Locate the cell with the specified text and output its [x, y] center coordinate. 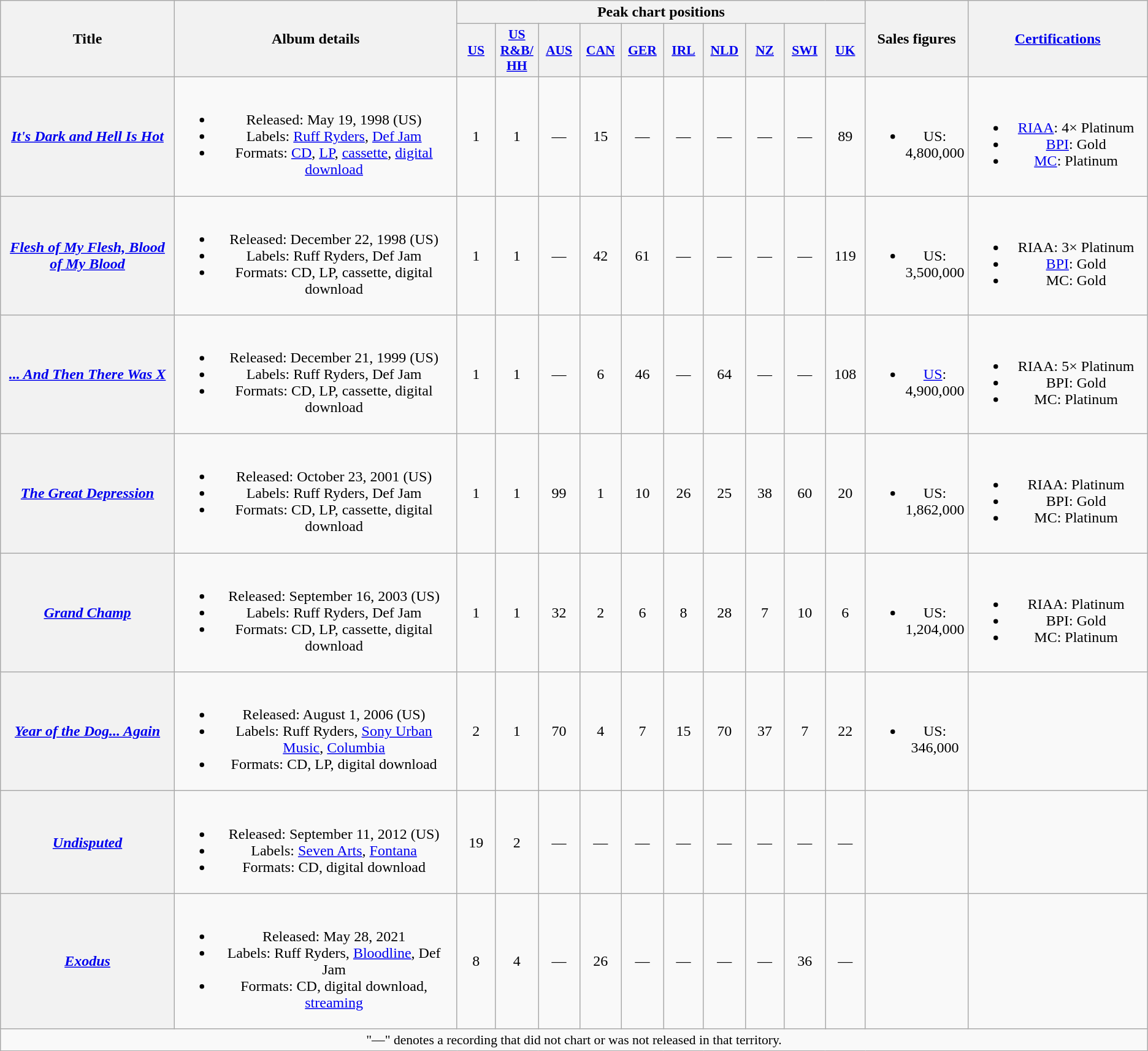
61 [642, 256]
22 [845, 732]
The Great Depression [88, 494]
US: 4,800,000 [916, 136]
AUS [559, 50]
Exodus [88, 961]
38 [764, 494]
20 [845, 494]
Released: September 16, 2003 (US)Labels: Ruff Ryders, Def JamFormats: CD, LP, cassette, digital download [315, 613]
USR&B/HH [517, 50]
Certifications [1057, 39]
Album details [315, 39]
Released: October 23, 2001 (US)Labels: Ruff Ryders, Def JamFormats: CD, LP, cassette, digital download [315, 494]
NLD [724, 50]
64 [724, 375]
US: 1,204,000 [916, 613]
US: 4,900,000 [916, 375]
SWI [805, 50]
US: 1,862,000 [916, 494]
42 [600, 256]
UK [845, 50]
IRL [684, 50]
... And Then There Was X [88, 375]
60 [805, 494]
Released: September 11, 2012 (US)Labels: Seven Arts, FontanaFormats: CD, digital download [315, 843]
32 [559, 613]
Released: May 28, 2021Labels: Ruff Ryders, Bloodline, Def JamFormats: CD, digital download, streaming [315, 961]
RIAA: 4× PlatinumBPI: GoldMC: Platinum [1057, 136]
US: 3,500,000 [916, 256]
GER [642, 50]
108 [845, 375]
Released: December 21, 1999 (US)Labels: Ruff Ryders, Def JamFormats: CD, LP, cassette, digital download [315, 375]
Released: May 19, 1998 (US)Labels: Ruff Ryders, Def JamFormats: CD, LP, cassette, digital download [315, 136]
Released: August 1, 2006 (US)Labels: Ruff Ryders, Sony Urban Music, ColumbiaFormats: CD, LP, digital download [315, 732]
RIAA: 3× PlatinumBPI: GoldMC: Gold [1057, 256]
99 [559, 494]
36 [805, 961]
"—" denotes a recording that did not chart or was not released in that territory. [574, 1040]
Flesh of My Flesh, Blood of My Blood [88, 256]
Released: December 22, 1998 (US)Labels: Ruff Ryders, Def JamFormats: CD, LP, cassette, digital download [315, 256]
37 [764, 732]
Title [88, 39]
Grand Champ [88, 613]
Undisputed [88, 843]
Sales figures [916, 39]
46 [642, 375]
28 [724, 613]
CAN [600, 50]
89 [845, 136]
US: 346,000 [916, 732]
Peak chart positions [661, 12]
19 [476, 843]
Year of the Dog... Again [88, 732]
NZ [764, 50]
US [476, 50]
25 [724, 494]
RIAA: 5× PlatinumBPI: GoldMC: Platinum [1057, 375]
119 [845, 256]
It's Dark and Hell Is Hot [88, 136]
